Identify which cell holds the provided text, then report its (x, y) central coordinate. 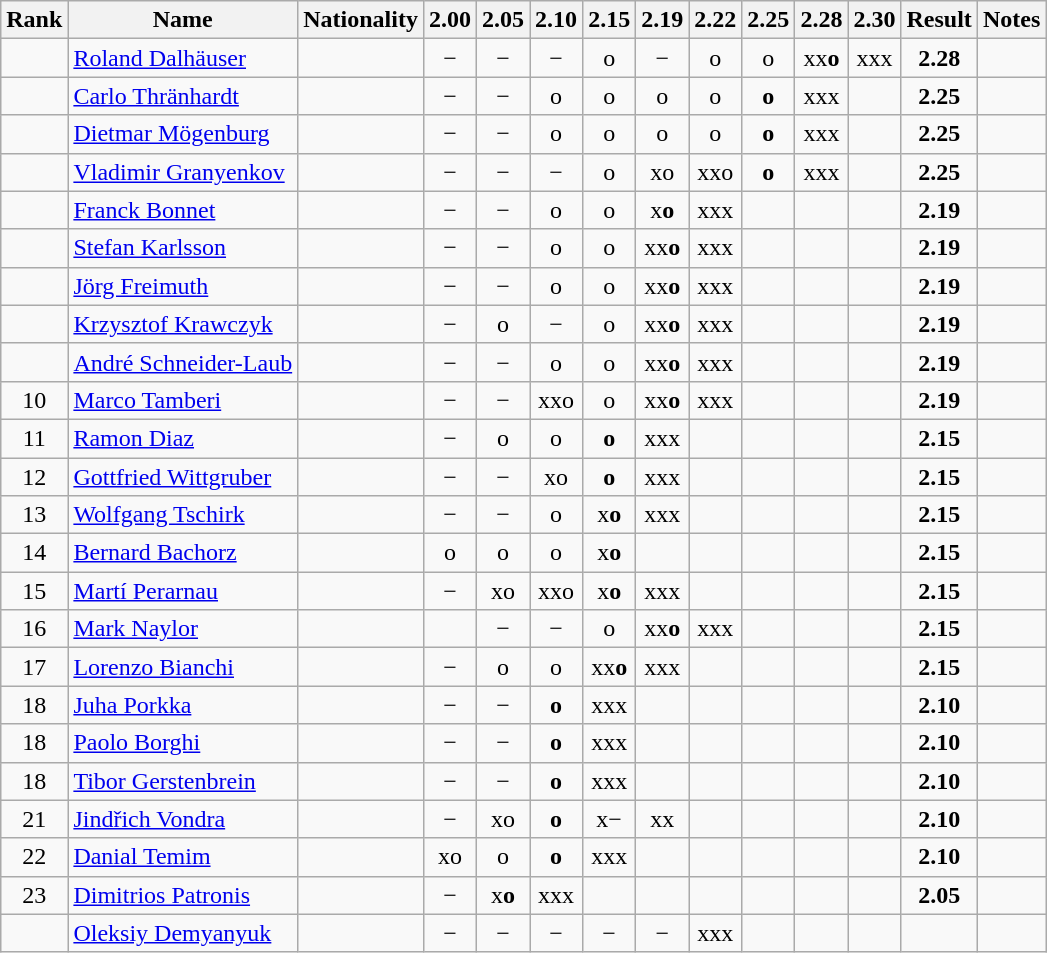
23 (34, 895)
17 (34, 667)
Paolo Borghi (183, 743)
Danial Temim (183, 857)
14 (34, 553)
Stefan Karlsson (183, 248)
2.22 (716, 20)
Roland Dalhäuser (183, 58)
Lorenzo Bianchi (183, 667)
15 (34, 591)
x− (610, 819)
Jörg Freimuth (183, 286)
Juha Porkka (183, 705)
Nationality (361, 20)
Marco Tamberi (183, 400)
Bernard Bachorz (183, 553)
Vladimir Granyenkov (183, 172)
Krzysztof Krawczyk (183, 324)
11 (34, 438)
Oleksiy Demyanyuk (183, 933)
Name (183, 20)
Martí Perarnau (183, 591)
22 (34, 857)
Dimitrios Patronis (183, 895)
Wolfgang Tschirk (183, 515)
Gottfried Wittgruber (183, 477)
2.00 (450, 20)
Result (939, 20)
21 (34, 819)
Carlo Thränhardt (183, 96)
Dietmar Mögenburg (183, 134)
Tibor Gerstenbrein (183, 781)
Jindřich Vondra (183, 819)
Ramon Diaz (183, 438)
16 (34, 629)
2.30 (874, 20)
Franck Bonnet (183, 210)
12 (34, 477)
Rank (34, 20)
André Schneider-Laub (183, 362)
Mark Naylor (183, 629)
13 (34, 515)
10 (34, 400)
xx (662, 819)
Notes (1011, 20)
